Return (x, y) of the center of cell containing provided text 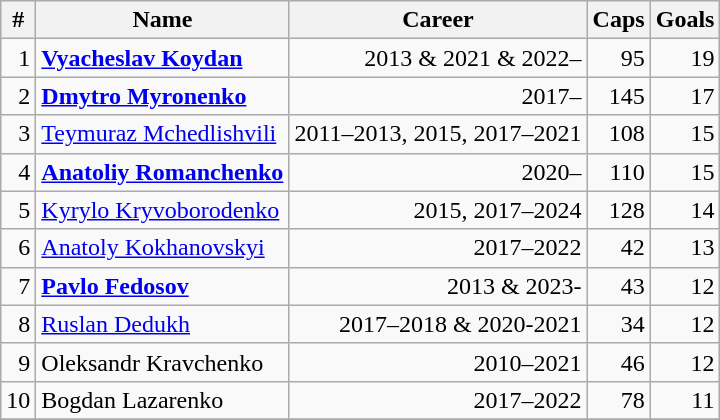
6 (18, 248)
108 (618, 134)
10 (18, 400)
# (18, 20)
11 (685, 400)
Anatoliy Romanchenko (162, 172)
Goals (685, 20)
2020– (438, 172)
Kyrylo Kryvoborodenko (162, 210)
110 (618, 172)
9 (18, 362)
3 (18, 134)
2013 & 2023- (438, 286)
128 (618, 210)
2017–2018 & 2020-2021 (438, 324)
Caps (618, 20)
2 (18, 96)
17 (685, 96)
8 (18, 324)
78 (618, 400)
43 (618, 286)
Anatoly Kokhanovskyi (162, 248)
Pavlo Fedosov (162, 286)
14 (685, 210)
145 (618, 96)
Teymuraz Mchedlishvili (162, 134)
13 (685, 248)
4 (18, 172)
Ruslan Dedukh (162, 324)
2010–2021 (438, 362)
5 (18, 210)
1 (18, 58)
2015, 2017–2024 (438, 210)
Bogdan Lazarenko (162, 400)
34 (618, 324)
42 (618, 248)
Name (162, 20)
Oleksandr Kravchenko (162, 362)
Vyacheslav Koydan (162, 58)
2011–2013, 2015, 2017–2021 (438, 134)
2017– (438, 96)
95 (618, 58)
19 (685, 58)
2013 & 2021 & 2022– (438, 58)
Dmytro Myronenko (162, 96)
Career (438, 20)
46 (618, 362)
7 (18, 286)
